Output the (X, Y) coordinate of the center of the cell containing the given text.  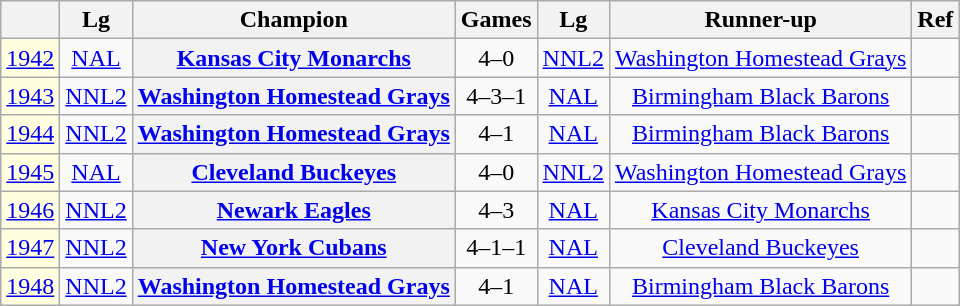
1946 (30, 210)
1943 (30, 96)
New York Cubans (294, 248)
Champion (294, 20)
1947 (30, 248)
4–3 (496, 210)
Newark Eagles (294, 210)
1948 (30, 286)
1945 (30, 172)
Ref (936, 20)
Runner-up (760, 20)
1944 (30, 134)
4–3–1 (496, 96)
4–1–1 (496, 248)
1942 (30, 58)
Games (496, 20)
